Find where the given text appears and provide that cell's center as (x, y) coordinate. 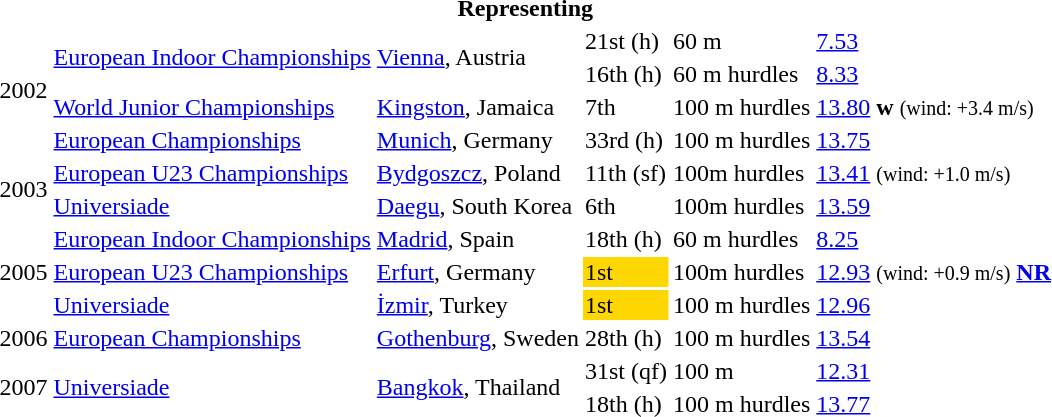
World Junior Championships (212, 107)
Madrid, Spain (478, 239)
100 m (741, 371)
Vienna, Austria (478, 58)
28th (h) (626, 338)
33rd (h) (626, 140)
Daegu, South Korea (478, 206)
Gothenburg, Sweden (478, 338)
Erfurt, Germany (478, 272)
Munich, Germany (478, 140)
16th (h) (626, 74)
Bydgoszcz, Poland (478, 173)
21st (h) (626, 41)
6th (626, 206)
Kingston, Jamaica (478, 107)
60 m (741, 41)
31st (qf) (626, 371)
İzmir, Turkey (478, 305)
11th (sf) (626, 173)
18th (h) (626, 239)
7th (626, 107)
